From the cell containing the given text, extract its center point as (X, Y) coordinate. 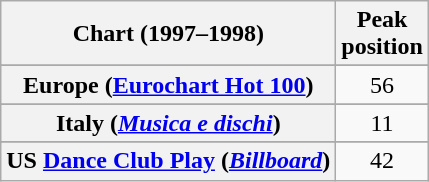
11 (382, 123)
56 (382, 85)
Europe (Eurochart Hot 100) (168, 85)
42 (382, 161)
US Dance Club Play (Billboard) (168, 161)
Chart (1997–1998) (168, 34)
Italy (Musica e dischi) (168, 123)
Peakposition (382, 34)
